Determine the [x, y] coordinate at the center of the cell enclosing the given text.  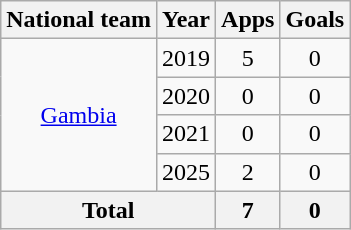
Year [186, 20]
Total [108, 210]
National team [79, 20]
Goals [315, 20]
Gambia [79, 115]
5 [248, 58]
2019 [186, 58]
2025 [186, 172]
2 [248, 172]
2021 [186, 134]
2020 [186, 96]
7 [248, 210]
Apps [248, 20]
